Identify which cell holds the provided text, then report its [X, Y] central coordinate. 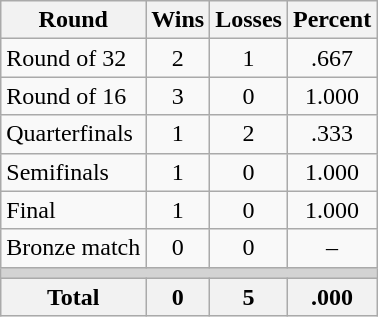
Total [74, 297]
Round of 32 [74, 58]
Percent [332, 20]
Round of 16 [74, 96]
Semifinals [74, 172]
.333 [332, 134]
Losses [249, 20]
5 [249, 297]
Quarterfinals [74, 134]
.000 [332, 297]
3 [178, 96]
Final [74, 210]
Wins [178, 20]
.667 [332, 58]
Bronze match [74, 248]
– [332, 248]
Round [74, 20]
